Output the (x, y) coordinate of the center of the cell containing the given text.  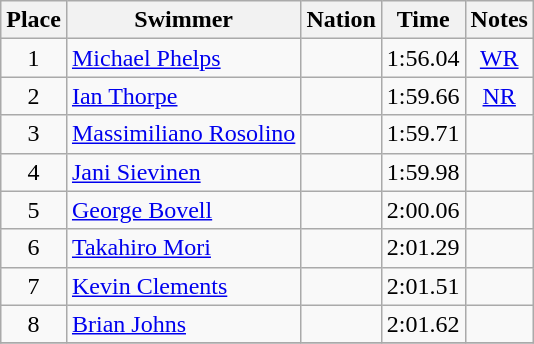
Brian Johns (183, 324)
NR (499, 96)
WR (499, 58)
Swimmer (183, 20)
Takahiro Mori (183, 248)
Kevin Clements (183, 286)
2:01.62 (423, 324)
Ian Thorpe (183, 96)
1 (34, 58)
George Bovell (183, 210)
Nation (341, 20)
1:56.04 (423, 58)
8 (34, 324)
7 (34, 286)
Michael Phelps (183, 58)
2:01.51 (423, 286)
Time (423, 20)
2 (34, 96)
5 (34, 210)
1:59.66 (423, 96)
Massimiliano Rosolino (183, 134)
4 (34, 172)
1:59.98 (423, 172)
3 (34, 134)
Place (34, 20)
Notes (499, 20)
2:00.06 (423, 210)
Jani Sievinen (183, 172)
6 (34, 248)
2:01.29 (423, 248)
1:59.71 (423, 134)
